Output the [X, Y] coordinate of the center of the cell containing the given text.  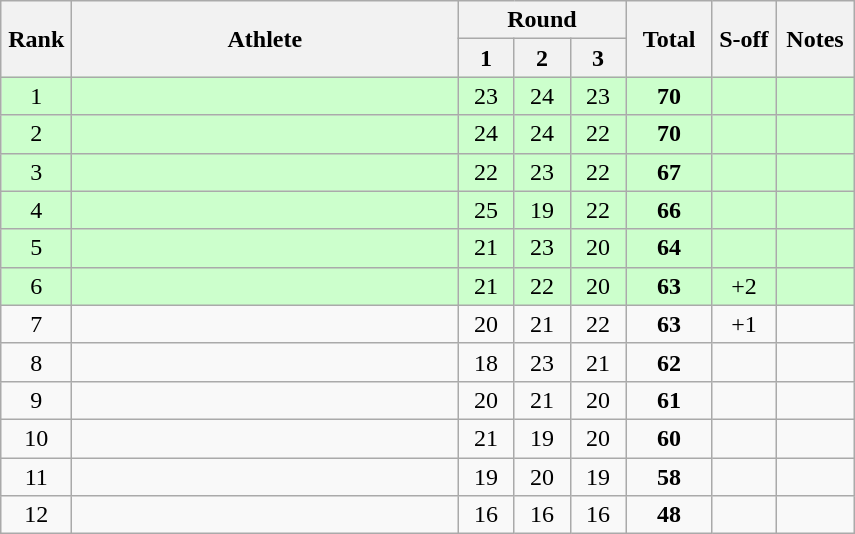
11 [36, 477]
Notes [816, 39]
8 [36, 362]
+2 [744, 286]
Total [669, 39]
48 [669, 515]
Rank [36, 39]
67 [669, 172]
4 [36, 210]
S-off [744, 39]
5 [36, 248]
61 [669, 400]
62 [669, 362]
25 [486, 210]
+1 [744, 324]
66 [669, 210]
18 [486, 362]
12 [36, 515]
58 [669, 477]
7 [36, 324]
60 [669, 438]
64 [669, 248]
10 [36, 438]
9 [36, 400]
6 [36, 286]
Athlete [265, 39]
Round [542, 20]
